Detect which cell encompasses the target text, then output its (X, Y) center coordinate. 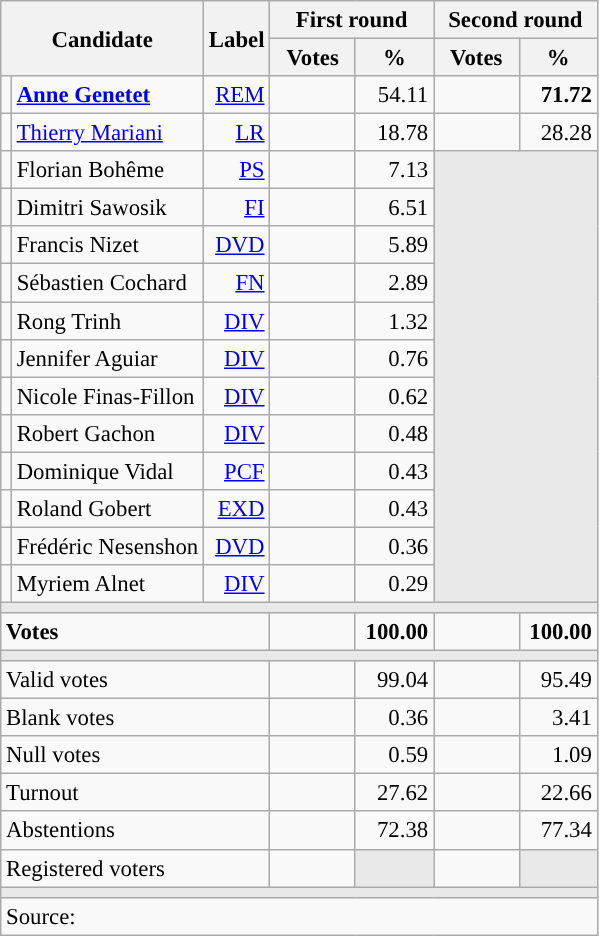
Rong Trinh (107, 321)
6.51 (394, 208)
LR (237, 133)
Null votes (136, 755)
1.09 (558, 755)
First round (352, 20)
22.66 (558, 793)
Jennifer Aguiar (107, 358)
0.62 (394, 396)
Myriem Alnet (107, 584)
72.38 (394, 831)
Francis Nizet (107, 245)
1.32 (394, 321)
REM (237, 95)
Dominique Vidal (107, 471)
0.59 (394, 755)
Source: (299, 916)
PS (237, 170)
Florian Bohême (107, 170)
FI (237, 208)
Robert Gachon (107, 433)
2.89 (394, 283)
0.76 (394, 358)
Abstentions (136, 831)
Turnout (136, 793)
Sébastien Cochard (107, 283)
28.28 (558, 133)
5.89 (394, 245)
7.13 (394, 170)
54.11 (394, 95)
Candidate (102, 38)
Frédéric Nesenshon (107, 546)
0.48 (394, 433)
FN (237, 283)
Anne Genetet (107, 95)
Dimitri Sawosik (107, 208)
Second round (516, 20)
27.62 (394, 793)
PCF (237, 471)
Label (237, 38)
0.29 (394, 584)
Thierry Mariani (107, 133)
Roland Gobert (107, 509)
77.34 (558, 831)
Valid votes (136, 680)
Registered voters (136, 868)
3.41 (558, 718)
Nicole Finas-Fillon (107, 396)
18.78 (394, 133)
99.04 (394, 680)
95.49 (558, 680)
71.72 (558, 95)
EXD (237, 509)
Blank votes (136, 718)
